Search for the cell housing the specified text and yield its [X, Y] center coordinate. 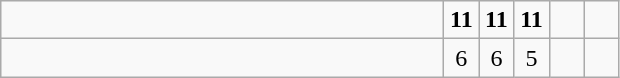
5 [532, 58]
